Scan for the cell matching the given text and deliver its (x, y) coordinate at center. 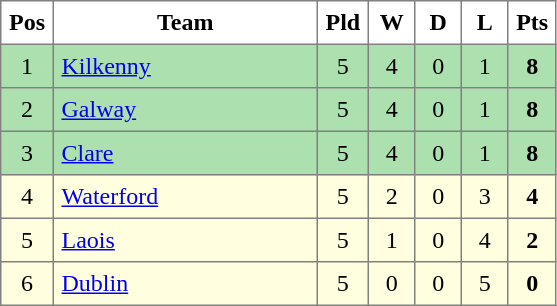
Kilkenny (185, 66)
Waterford (185, 197)
Dublin (185, 284)
Laois (185, 240)
L (484, 23)
W (391, 23)
D (438, 23)
Pos (27, 23)
Pts (532, 23)
6 (27, 284)
Galway (185, 110)
Team (185, 23)
Pld (342, 23)
Clare (185, 153)
